Identify which cell holds the provided text, then report its [x, y] central coordinate. 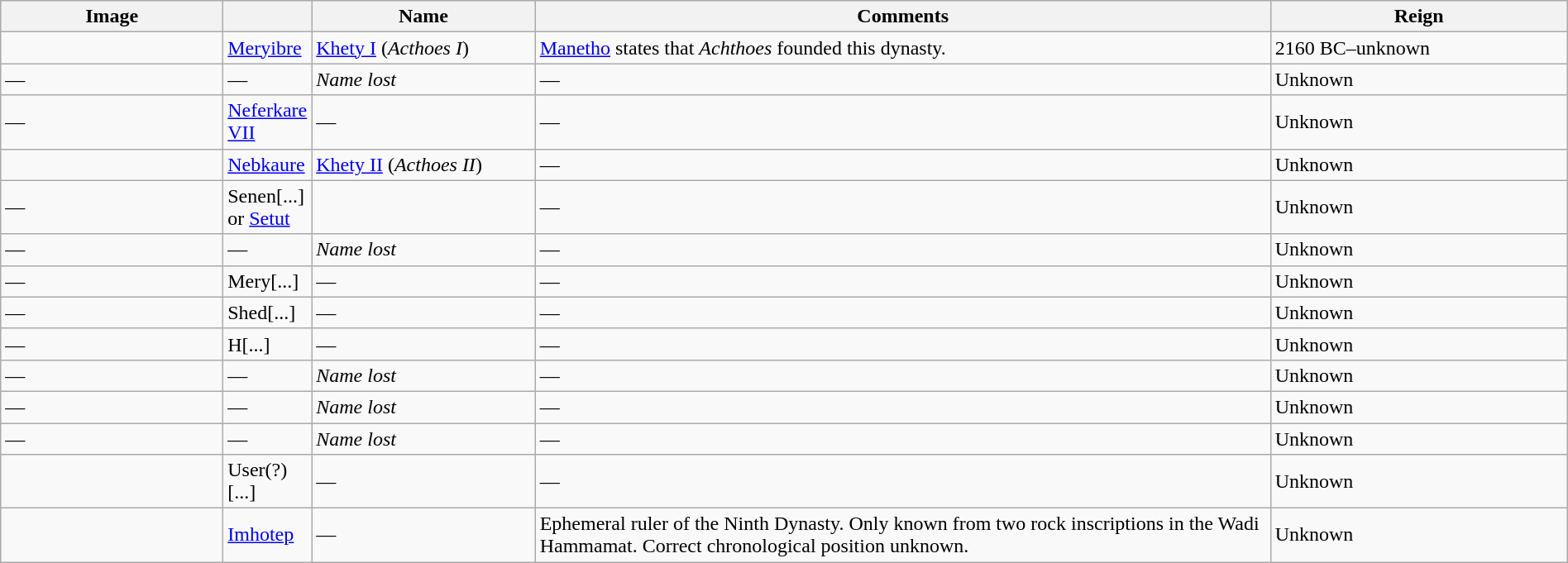
Ephemeral ruler of the Ninth Dynasty. Only known from two rock inscriptions in the Wadi Hammamat. Correct chronological position unknown. [903, 536]
Khety II (Acthoes II) [423, 165]
Imhotep [268, 536]
Khety I (Acthoes I) [423, 48]
User(?)[...] [268, 481]
Mery[...] [268, 281]
Senen[...] or Setut [268, 207]
Manetho states that Achthoes founded this dynasty. [903, 48]
Neferkare VII [268, 122]
H[...] [268, 344]
Comments [903, 17]
Shed[...] [268, 313]
2160 BC–unknown [1419, 48]
Meryibre [268, 48]
Image [112, 17]
Nebkaure [268, 165]
Name [423, 17]
Reign [1419, 17]
